Detect which cell encompasses the target text, then output its (x, y) center coordinate. 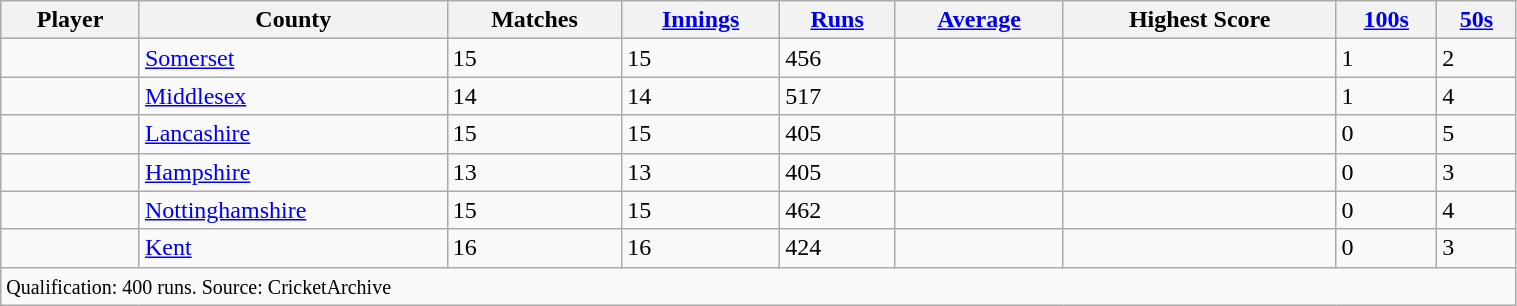
Lancashire (293, 134)
Highest Score (1199, 20)
456 (838, 58)
Average (980, 20)
Somerset (293, 58)
Middlesex (293, 96)
2 (1476, 58)
517 (838, 96)
Matches (534, 20)
100s (1386, 20)
Innings (701, 20)
County (293, 20)
424 (838, 248)
Kent (293, 248)
Qualification: 400 runs. Source: CricketArchive (758, 286)
462 (838, 210)
Player (70, 20)
Runs (838, 20)
Nottinghamshire (293, 210)
5 (1476, 134)
50s (1476, 20)
Hampshire (293, 172)
